Extract the [x, y] coordinate from the center of the cell holding the provided text.  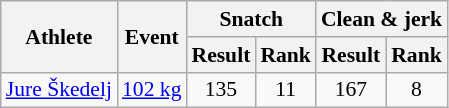
167 [351, 90]
102 kg [152, 90]
11 [286, 90]
135 [220, 90]
Snatch [250, 19]
Athlete [59, 36]
8 [416, 90]
Event [152, 36]
Jure Škedelj [59, 90]
Clean & jerk [382, 19]
